Output the (x, y) coordinate of the center of the cell containing the given text.  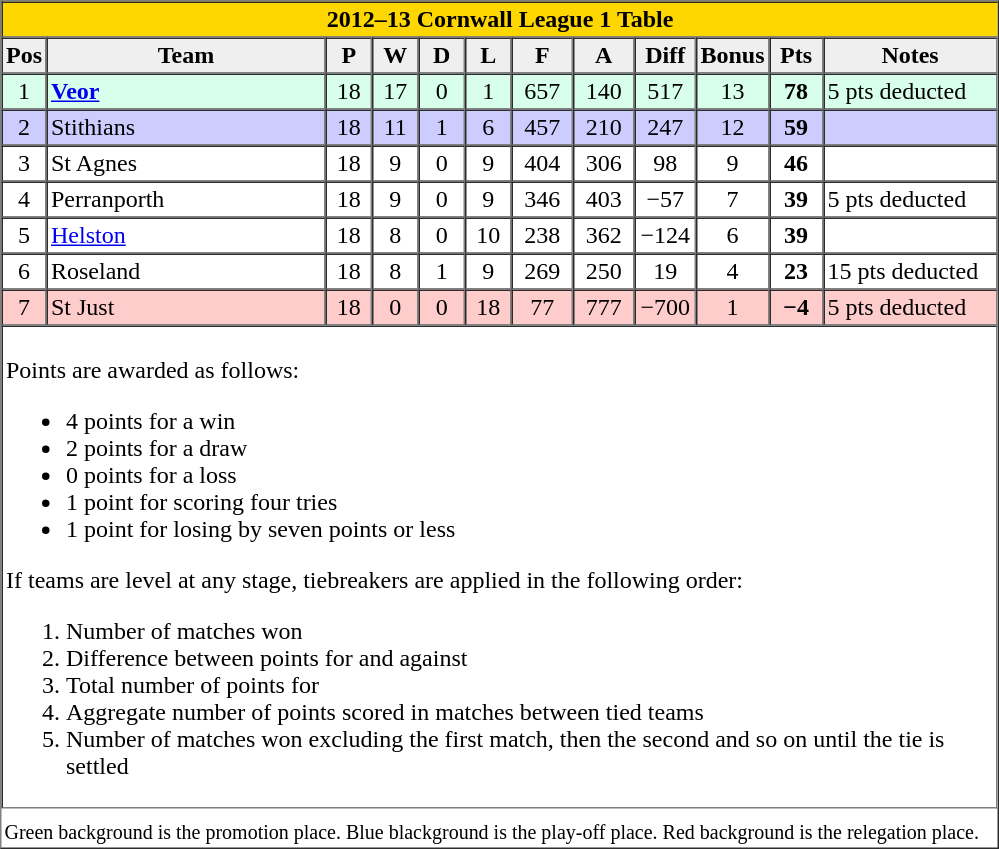
−57 (665, 200)
46 (796, 164)
247 (665, 128)
5 (24, 236)
250 (604, 272)
15 pts deducted (910, 272)
2012–13 Cornwall League 1 Table (500, 20)
777 (604, 308)
D (441, 56)
10 (488, 236)
A (604, 56)
404 (543, 164)
457 (543, 128)
Helston (186, 236)
P (349, 56)
362 (604, 236)
98 (665, 164)
403 (604, 200)
Diff (665, 56)
L (488, 56)
Stithians (186, 128)
2 (24, 128)
Pts (796, 56)
−4 (796, 308)
59 (796, 128)
St Agnes (186, 164)
77 (543, 308)
Team (186, 56)
17 (395, 92)
−124 (665, 236)
210 (604, 128)
−700 (665, 308)
517 (665, 92)
238 (543, 236)
78 (796, 92)
Roseland (186, 272)
346 (543, 200)
12 (732, 128)
Pos (24, 56)
Veor (186, 92)
13 (732, 92)
19 (665, 272)
Green background is the promotion place. Blue blackground is the play-off place. Red background is the relegation place. (500, 830)
Bonus (732, 56)
140 (604, 92)
23 (796, 272)
Notes (910, 56)
St Just (186, 308)
F (543, 56)
11 (395, 128)
3 (24, 164)
269 (543, 272)
657 (543, 92)
306 (604, 164)
Perranporth (186, 200)
W (395, 56)
